From the cell containing the given text, extract its center point as [X, Y] coordinate. 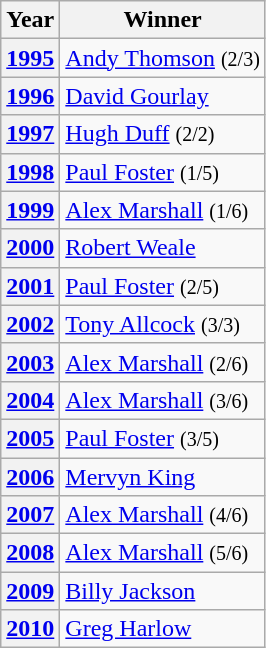
Robert Weale [163, 248]
2009 [30, 591]
1996 [30, 96]
Winner [163, 20]
Andy Thomson (2/3) [163, 58]
2002 [30, 324]
David Gourlay [163, 96]
Billy Jackson [163, 591]
Alex Marshall (1/6) [163, 210]
2003 [30, 362]
1995 [30, 58]
Year [30, 20]
Alex Marshall (2/6) [163, 362]
2004 [30, 400]
Paul Foster (2/5) [163, 286]
1999 [30, 210]
2000 [30, 248]
Hugh Duff (2/2) [163, 134]
Alex Marshall (4/6) [163, 515]
Alex Marshall (3/6) [163, 400]
1997 [30, 134]
Paul Foster (3/5) [163, 438]
Alex Marshall (5/6) [163, 553]
2007 [30, 515]
2010 [30, 629]
2008 [30, 553]
1998 [30, 172]
Paul Foster (1/5) [163, 172]
Greg Harlow [163, 629]
2006 [30, 477]
2005 [30, 438]
2001 [30, 286]
Tony Allcock (3/3) [163, 324]
Mervyn King [163, 477]
